Scan for the cell matching the given text and deliver its (x, y) coordinate at center. 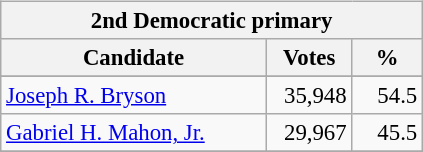
45.5 (388, 133)
Votes (309, 58)
35,948 (309, 96)
Gabriel H. Mahon, Jr. (134, 133)
29,967 (309, 133)
2nd Democratic primary (212, 21)
54.5 (388, 96)
Candidate (134, 58)
% (388, 58)
Joseph R. Bryson (134, 96)
